Determine the [X, Y] coordinate at the center of the cell enclosing the given text.  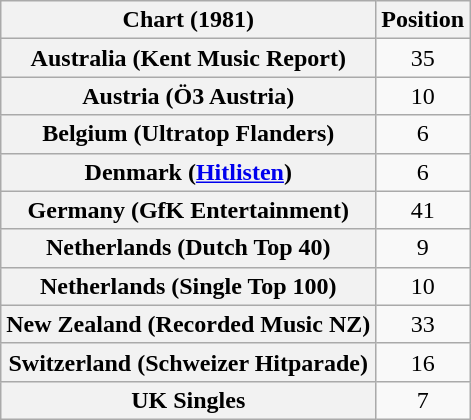
Austria (Ö3 Austria) [188, 96]
UK Singles [188, 400]
33 [423, 324]
35 [423, 58]
Australia (Kent Music Report) [188, 58]
Denmark (Hitlisten) [188, 172]
Germany (GfK Entertainment) [188, 210]
Position [423, 20]
New Zealand (Recorded Music NZ) [188, 324]
9 [423, 248]
16 [423, 362]
Chart (1981) [188, 20]
41 [423, 210]
Netherlands (Single Top 100) [188, 286]
Belgium (Ultratop Flanders) [188, 134]
Switzerland (Schweizer Hitparade) [188, 362]
7 [423, 400]
Netherlands (Dutch Top 40) [188, 248]
